Return [X, Y] of the center of cell containing provided text 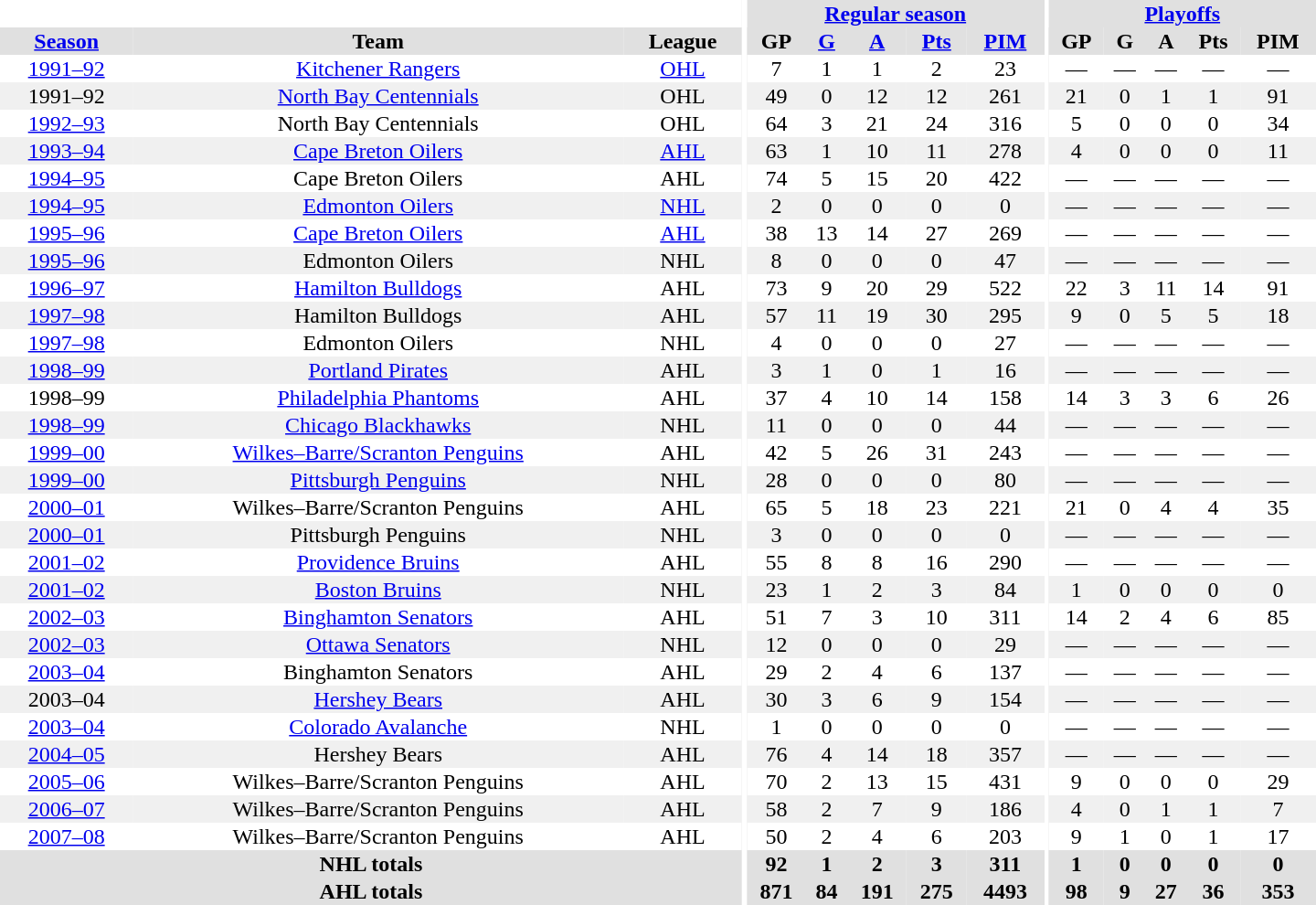
2005–06 [66, 782]
55 [777, 562]
1992–93 [66, 123]
65 [777, 507]
50 [777, 836]
269 [1005, 233]
31 [936, 452]
49 [777, 96]
NHL totals [371, 864]
137 [1005, 672]
74 [777, 178]
51 [777, 617]
Playoffs [1183, 14]
76 [777, 754]
154 [1005, 699]
Philadelphia Phantoms [378, 398]
34 [1278, 123]
158 [1005, 398]
Boston Bruins [378, 590]
Regular season [896, 14]
80 [1005, 480]
Providence Bruins [378, 562]
38 [777, 233]
92 [777, 864]
4493 [1005, 891]
44 [1005, 425]
275 [936, 891]
22 [1077, 288]
42 [777, 452]
70 [777, 782]
353 [1278, 891]
57 [777, 315]
422 [1005, 178]
522 [1005, 288]
1993–94 [66, 151]
35 [1278, 507]
Season [66, 41]
73 [777, 288]
League [683, 41]
19 [877, 315]
37 [777, 398]
28 [777, 480]
98 [1077, 891]
243 [1005, 452]
357 [1005, 754]
186 [1005, 809]
2007–08 [66, 836]
191 [877, 891]
1996–97 [66, 288]
Kitchener Rangers [378, 69]
431 [1005, 782]
Ottawa Senators [378, 644]
47 [1005, 261]
290 [1005, 562]
2006–07 [66, 809]
Chicago Blackhawks [378, 425]
278 [1005, 151]
261 [1005, 96]
Portland Pirates [378, 370]
63 [777, 151]
871 [777, 891]
64 [777, 123]
36 [1213, 891]
295 [1005, 315]
2004–05 [66, 754]
AHL totals [371, 891]
203 [1005, 836]
85 [1278, 617]
221 [1005, 507]
24 [936, 123]
17 [1278, 836]
316 [1005, 123]
Team [378, 41]
58 [777, 809]
Colorado Avalanche [378, 727]
